From the cell containing the given text, extract its center point as [X, Y] coordinate. 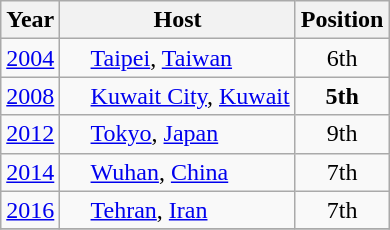
6th [342, 58]
Taipei, Taiwan [178, 58]
2016 [30, 210]
Host [178, 20]
2008 [30, 96]
Position [342, 20]
Year [30, 20]
9th [342, 134]
Wuhan, China [178, 172]
Kuwait City, Kuwait [178, 96]
5th [342, 96]
2014 [30, 172]
Tokyo, Japan [178, 134]
Tehran, Iran [178, 210]
2012 [30, 134]
2004 [30, 58]
